Detect which cell encompasses the target text, then output its [X, Y] center coordinate. 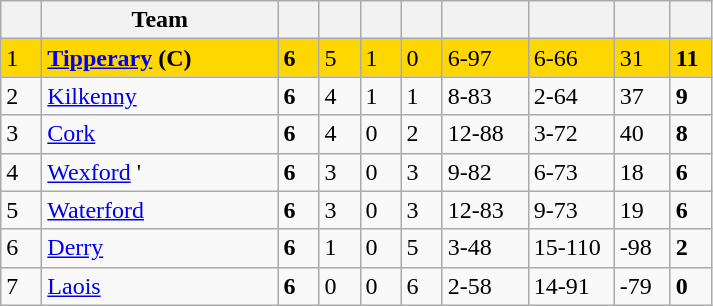
Derry [160, 248]
-98 [642, 248]
9-73 [571, 210]
Team [160, 20]
14-91 [571, 286]
7 [22, 286]
6-73 [571, 172]
12-88 [485, 134]
37 [642, 96]
2-64 [571, 96]
3-48 [485, 248]
19 [642, 210]
8-83 [485, 96]
11 [690, 58]
Kilkenny [160, 96]
12-83 [485, 210]
-79 [642, 286]
2-58 [485, 286]
6-97 [485, 58]
6-66 [571, 58]
Wexford ' [160, 172]
3-72 [571, 134]
15-110 [571, 248]
31 [642, 58]
9-82 [485, 172]
Waterford [160, 210]
8 [690, 134]
Tipperary (C) [160, 58]
9 [690, 96]
18 [642, 172]
40 [642, 134]
Cork [160, 134]
Laois [160, 286]
